For the text-containing cell, return its midpoint in (X, Y) coordinate format. 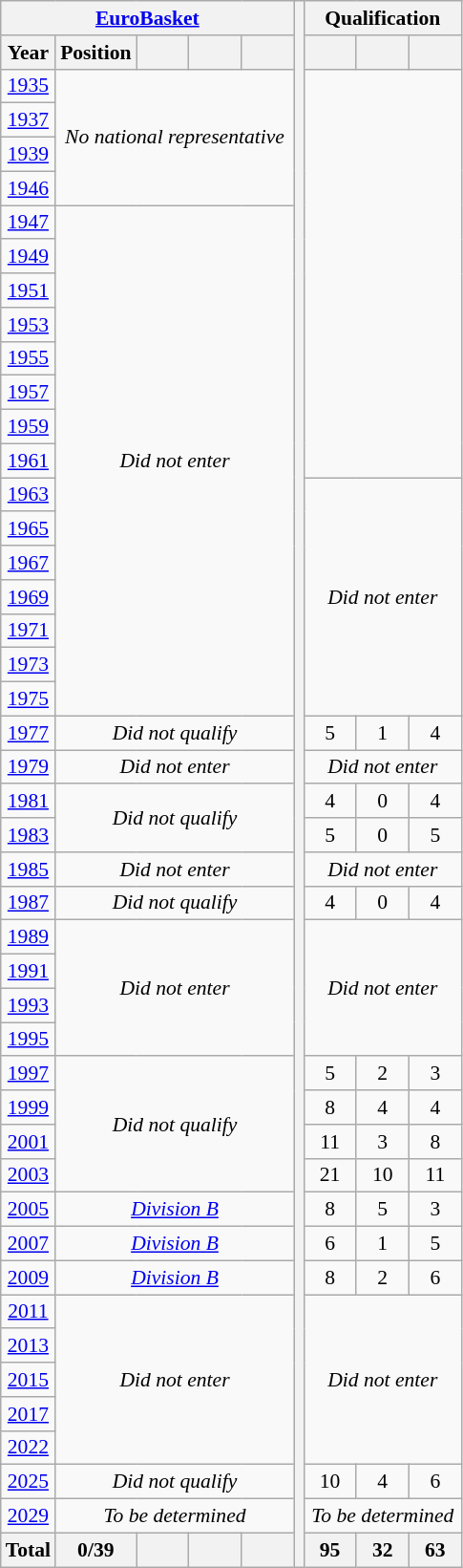
1979 (29, 767)
1975 (29, 699)
1983 (29, 835)
2015 (29, 1380)
2029 (29, 1516)
1937 (29, 120)
2003 (29, 1175)
21 (330, 1175)
1997 (29, 1074)
Total (29, 1550)
1985 (29, 870)
1961 (29, 461)
1995 (29, 1040)
1959 (29, 427)
1953 (29, 325)
1946 (29, 188)
2017 (29, 1414)
No national representative (175, 137)
1993 (29, 1005)
1957 (29, 393)
1987 (29, 903)
Year (29, 53)
1981 (29, 802)
1967 (29, 563)
2025 (29, 1482)
1989 (29, 937)
1935 (29, 86)
32 (382, 1550)
2001 (29, 1142)
2005 (29, 1210)
1949 (29, 257)
2007 (29, 1244)
1971 (29, 631)
63 (435, 1550)
1947 (29, 223)
0/39 (95, 1550)
Qualification (382, 18)
2013 (29, 1346)
1999 (29, 1107)
1969 (29, 597)
1955 (29, 358)
Position (95, 53)
95 (330, 1550)
1963 (29, 495)
1939 (29, 155)
2009 (29, 1278)
1965 (29, 529)
1951 (29, 290)
1973 (29, 665)
2011 (29, 1312)
1991 (29, 972)
1977 (29, 733)
2022 (29, 1448)
EuroBasket (147, 18)
